Locate the cell with the specified text and output its (x, y) center coordinate. 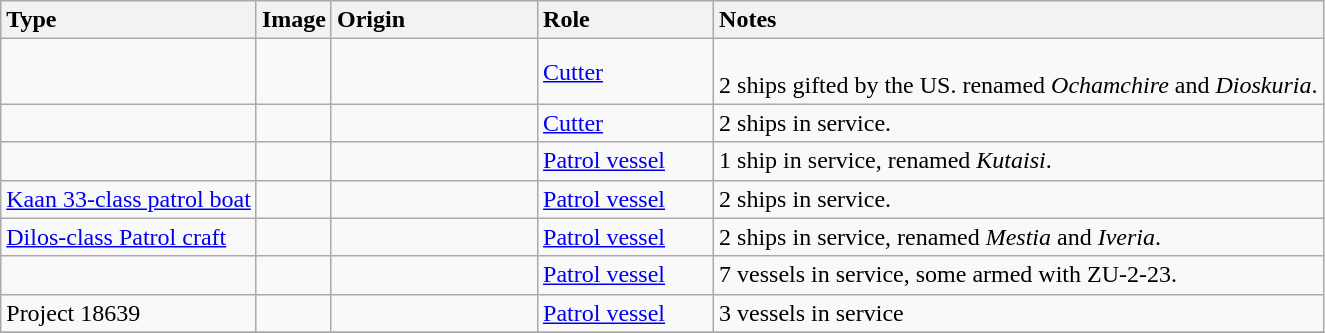
Type (129, 20)
Image (294, 20)
Kaan 33-class patrol boat (129, 199)
7 vessels in service, some armed with ZU-2-23. (1018, 275)
Origin (434, 20)
Notes (1018, 20)
3 vessels in service (1018, 313)
2 ships in service, renamed Mestia and Iveria. (1018, 237)
Dilos-class Patrol craft (129, 237)
1 ship in service, renamed Kutaisi. (1018, 161)
2 ships gifted by the US. renamed Ochamchire and Dioskuria. (1018, 72)
Role (626, 20)
Project 18639 (129, 313)
